Scan for the cell matching the given text and deliver its [x, y] coordinate at center. 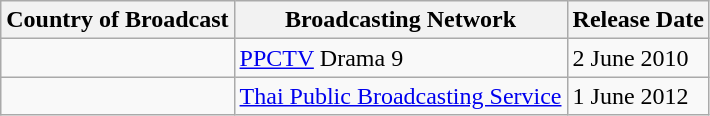
Release Date [638, 20]
Country of Broadcast [118, 20]
PPCTV Drama 9 [400, 58]
Thai Public Broadcasting Service [400, 96]
2 June 2010 [638, 58]
1 June 2012 [638, 96]
Broadcasting Network [400, 20]
